Output the (X, Y) coordinate of the center of the cell containing the given text.  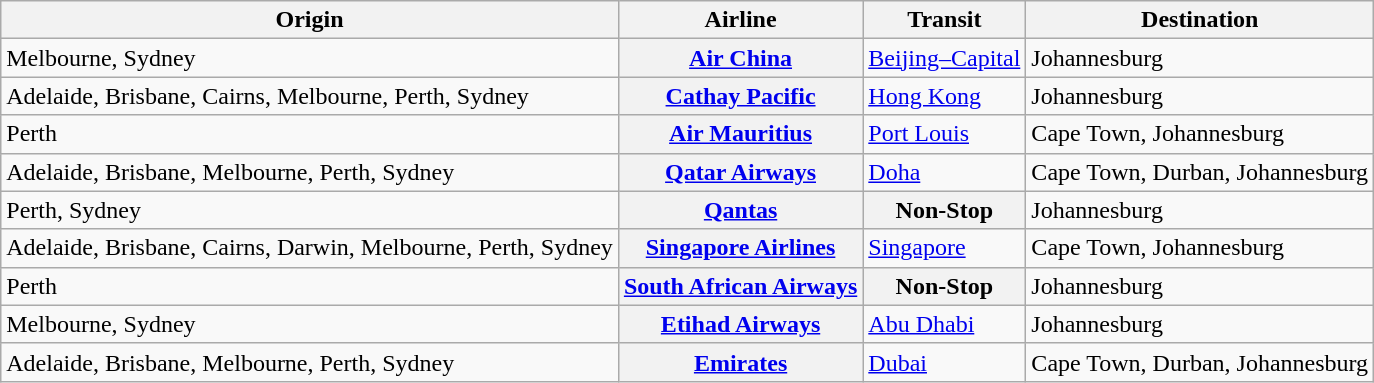
Singapore Airlines (740, 248)
Doha (944, 172)
Port Louis (944, 134)
Beijing–Capital (944, 58)
Air China (740, 58)
Emirates (740, 362)
Origin (310, 20)
Qatar Airways (740, 172)
Etihad Airways (740, 324)
Qantas (740, 210)
Adelaide, Brisbane, Cairns, Darwin, Melbourne, Perth, Sydney (310, 248)
Transit (944, 20)
Airline (740, 20)
Perth, Sydney (310, 210)
South African Airways (740, 286)
Abu Dhabi (944, 324)
Cathay Pacific (740, 96)
Destination (1200, 20)
Singapore (944, 248)
Dubai (944, 362)
Hong Kong (944, 96)
Air Mauritius (740, 134)
Adelaide, Brisbane, Cairns, Melbourne, Perth, Sydney (310, 96)
